Scan for the cell matching the given text and deliver its [x, y] coordinate at center. 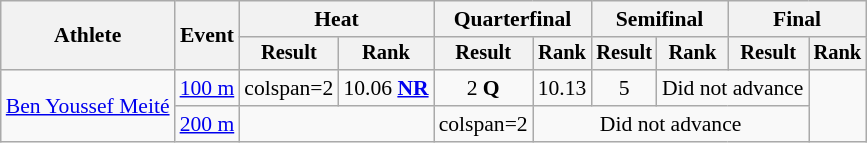
Event [208, 36]
100 m [208, 88]
10.13 [562, 88]
2 Q [484, 88]
Final [797, 19]
Athlete [88, 36]
Quarterfinal [513, 19]
Heat [336, 19]
5 [624, 88]
Semifinal [659, 19]
Ben Youssef Meité [88, 106]
10.06 NR [386, 88]
200 m [208, 124]
